Search for the cell housing the specified text and yield its [x, y] center coordinate. 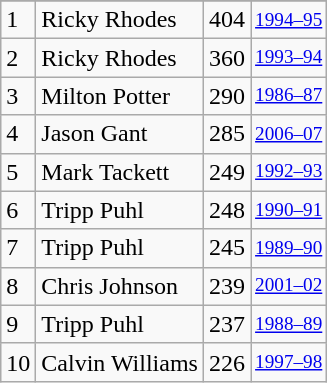
226 [226, 362]
245 [226, 248]
3 [18, 96]
290 [226, 96]
237 [226, 324]
1990–91 [289, 210]
360 [226, 58]
Jason Gant [120, 134]
1 [18, 20]
1988–89 [289, 324]
Chris Johnson [120, 286]
239 [226, 286]
Calvin Williams [120, 362]
249 [226, 172]
10 [18, 362]
2006–07 [289, 134]
1994–95 [289, 20]
Milton Potter [120, 96]
4 [18, 134]
6 [18, 210]
2001–02 [289, 286]
9 [18, 324]
8 [18, 286]
5 [18, 172]
285 [226, 134]
Mark Tackett [120, 172]
7 [18, 248]
2 [18, 58]
1986–87 [289, 96]
1992–93 [289, 172]
404 [226, 20]
1997–98 [289, 362]
248 [226, 210]
1989–90 [289, 248]
1993–94 [289, 58]
